Detect which cell encompasses the target text, then output its (x, y) center coordinate. 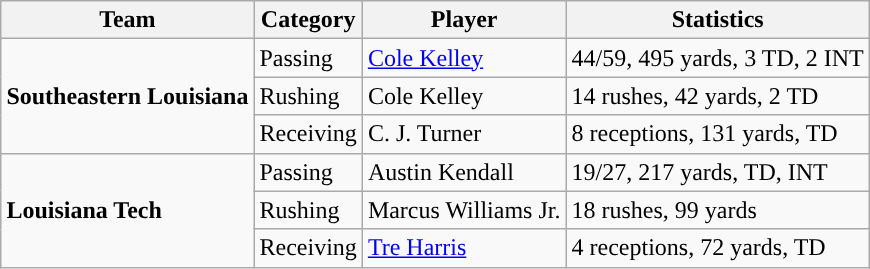
Team (128, 20)
44/59, 495 yards, 3 TD, 2 INT (718, 58)
18 rushes, 99 yards (718, 210)
Louisiana Tech (128, 210)
Austin Kendall (464, 172)
Category (308, 20)
Southeastern Louisiana (128, 96)
8 receptions, 131 yards, TD (718, 134)
Statistics (718, 20)
4 receptions, 72 yards, TD (718, 248)
14 rushes, 42 yards, 2 TD (718, 96)
Player (464, 20)
Tre Harris (464, 248)
19/27, 217 yards, TD, INT (718, 172)
Marcus Williams Jr. (464, 210)
C. J. Turner (464, 134)
